From the cell containing the given text, extract its center point as [X, Y] coordinate. 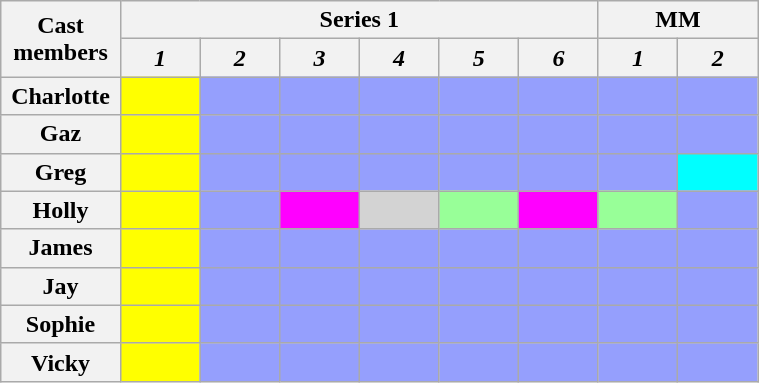
Cast members [61, 39]
Charlotte [61, 96]
6 [559, 58]
Sophie [61, 324]
Series 1 [359, 20]
4 [399, 58]
James [61, 248]
MM [678, 20]
Jay [61, 286]
5 [479, 58]
Vicky [61, 362]
3 [320, 58]
Gaz [61, 134]
Holly [61, 210]
Greg [61, 172]
